Search for the cell housing the specified text and yield its [X, Y] center coordinate. 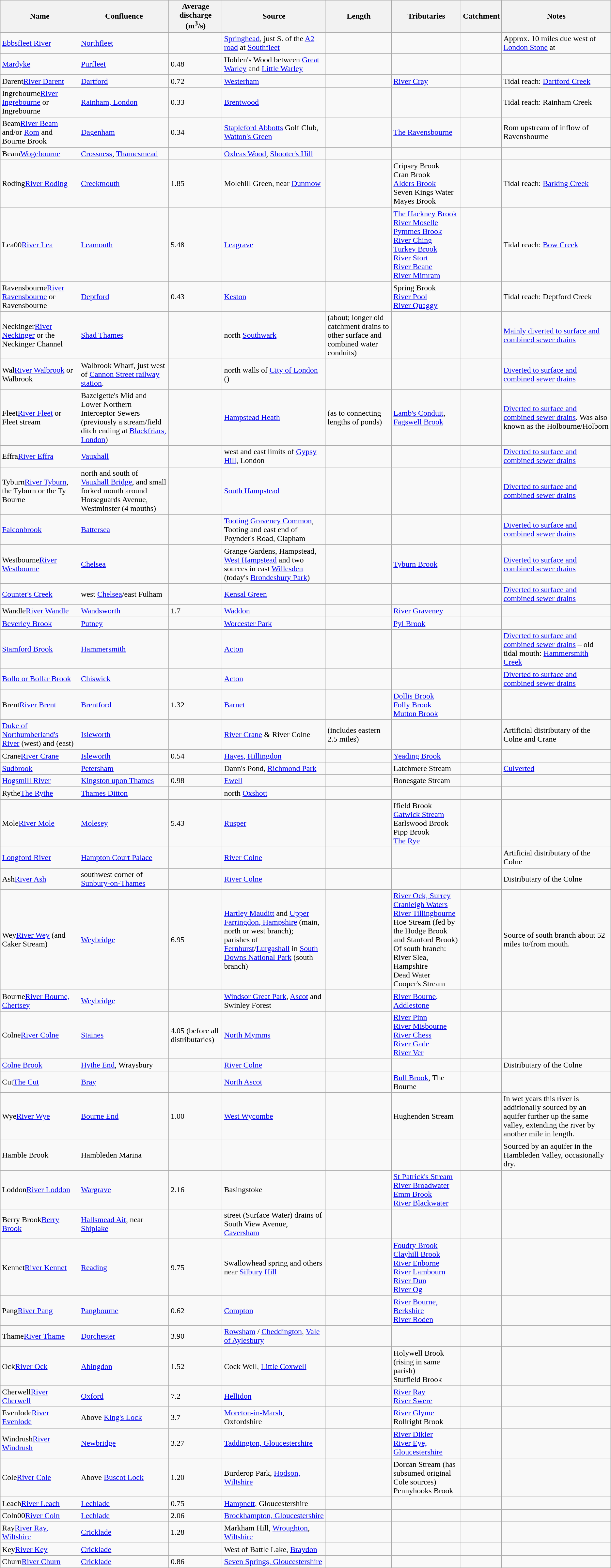
Stamford Brook [40, 649]
Worcester Park [274, 623]
Bourne End [124, 1116]
Source [274, 16]
In wet years this river is additionally sourced by an aquifer further up the same valley, extending the river by another mile in length. [556, 1116]
0.34 [195, 132]
Spring Brook River Pool River Quaggy [426, 297]
Deptford [124, 297]
1.28 [195, 1532]
The Hackney Brook River Moselle Pymmes Brook River Ching Turkey Brook River Stort River Beane River Mimram [426, 245]
ColneRiver Colne [40, 1035]
River Cray [426, 81]
Kingston upon Thames [124, 781]
Rom upstream of inflow of Ravensbourne [556, 132]
Hambleden Marina [124, 1155]
street (Surface Water) drains of South View Avenue, Caversham [274, 1224]
River Graveney [426, 611]
KennetRiver Kennet [40, 1267]
Tributaries [426, 16]
5.48 [195, 245]
Taddington, Gloucestershire [274, 1443]
Oxford [124, 1396]
RytheThe Rythe [40, 793]
Leagrave [274, 245]
Duke of Northumberland's River (west) and (east) [40, 735]
WestbourneRiver Westbourne [40, 564]
Moreton-in-Marsh, Oxfordshire [274, 1417]
Leamouth [124, 245]
5.43 [195, 823]
Dorcan Stream (has subsumed original Cole sources)Pennyhooks Brook [426, 1477]
EffraRiver Effra [40, 456]
Latchmere Stream [426, 768]
Dagenham [124, 132]
Pyl Brook [426, 623]
Rusper [274, 823]
1.52 [195, 1366]
west Chelsea/east Fulham [124, 594]
Tidal reach: Deptford Creek [556, 297]
Notes [556, 16]
BourneRiver Bourne, Chertsey [40, 1000]
Tyburn Brook [426, 564]
3.90 [195, 1336]
Bonesgate Stream [426, 781]
Compton [274, 1311]
Hogsmill River [40, 781]
BeamWogebourne [40, 154]
Lea00River Lea [40, 245]
Approx. 10 miles due west of London Stone at [556, 43]
north Southwark [274, 335]
Vauxhall [124, 456]
Springhead, just S. of the A2 road at Southfleet [274, 43]
Westerham [274, 81]
Tidal reach: Dartford Creek [556, 81]
Diverted to surface and combined sewer drains. Was also known as the Holbourne/Holborn [556, 418]
RavensbourneRiver Ravensbourne or Ravensbourne [40, 297]
Culverted [556, 768]
DarentRiver Darent [40, 81]
3.7 [195, 1417]
MoleRiver Mole [40, 823]
Staines [124, 1035]
Oxleas Wood, Shooter's Hill [274, 154]
Counter's Creek [40, 594]
southwest corner of Sunbury-on-Thames [124, 879]
0.43 [195, 297]
LoddonRiver Loddon [40, 1190]
West Wycombe [274, 1116]
Rainham, London [124, 102]
Shad Thames [124, 335]
West of Battle Lake, Braydon [274, 1549]
Tooting Graveney Common, Tooting and east end of Poynder's Road, Clapham [274, 530]
9.75 [195, 1267]
Hughenden Stream [426, 1116]
Hampton Court Palace [124, 857]
Brockhampton, Gloucestershire [274, 1515]
Reading [124, 1267]
Foudry Brook Clayhill Brook River Enborne River Lambourn River Dun River Og [426, 1267]
Bazelgette's Mid and Lower Northern Interceptor Sewers (previously a stream/field ditch ending at Blackfriars, London) [124, 418]
Tidal reach: Bow Creek [556, 245]
Waddon [274, 611]
RodingRiver Roding [40, 184]
Keston [274, 297]
0.72 [195, 81]
WalRiver Walbrook or Walbrook [40, 374]
South Hampstead [274, 491]
Beverley Brook [40, 623]
Hellidon [274, 1396]
WindrushRiver Windrush [40, 1443]
Dann's Pond, Richmond Park [274, 768]
Battersea [124, 530]
0.48 [195, 64]
Falconbrook [40, 530]
LeachRiver Leach [40, 1503]
Bollo or Bollar Brook [40, 679]
Chelsea [124, 564]
Seven Springs, Gloucestershire [274, 1561]
River Bourne, Addlestone [426, 1000]
Mainly diverted to surface and combined sewer drains [556, 335]
Stapleford Abbotts Golf Club, Watton's Green [274, 132]
WandleRiver Wandle [40, 611]
Kensal Green [274, 594]
Tidal reach: Rainham Creek [556, 102]
Lamb's Conduit, Fagswell Brook [426, 418]
River Crane & River Colne [274, 735]
Ifield BrookGatwick StreamEarlswood BrookPipp Brook The Rye [426, 823]
Ebbsfleet River [40, 43]
1.32 [195, 705]
1.00 [195, 1116]
(as to connecting lengths of ponds) [359, 418]
Tidal reach: Barking Creek [556, 184]
Pangbourne [124, 1311]
RayRiver Ray, Wiltshire [40, 1532]
Hampstead Heath [274, 418]
Bull Brook, The Bourne [426, 1082]
KeyRiver Key [40, 1549]
Ewell [274, 781]
north walls of City of London () [274, 374]
Dartford [124, 81]
Source of south branch about 52 miles to/from mouth. [556, 940]
7.2 [195, 1396]
CherwellRiver Cherwell [40, 1396]
AshRiver Ash [40, 879]
River Ray River Swere [426, 1396]
Name [40, 16]
Brentford [124, 705]
Brentwood [274, 102]
WyeRiver Wye [40, 1116]
Barnet [274, 705]
0.86 [195, 1561]
Hythe End, Wraysbury [124, 1065]
WeyRiver Wey (and Caker Stream) [40, 940]
Yeading Brook [426, 756]
1.7 [195, 611]
Chiswick [124, 679]
Northfleet [124, 43]
Averagedischarge(m3/s) [195, 16]
Basingstoke [274, 1190]
Crossness, Thamesmead [124, 154]
Sudbrook [40, 768]
(includes eastern 2.5 miles) [359, 735]
Hampnett, Gloucestershire [274, 1503]
OckRiver Ock [40, 1366]
Bray [124, 1082]
Artificial distributary of the Colne [556, 857]
Dollis Brook Folly Brook Mutton Brook [426, 705]
west and east limits of Gypsy Hill, London [274, 456]
Creekmouth [124, 184]
north Oxshott [274, 793]
Dorchester [124, 1336]
Swallowhead spring and others near Silbury Hill [274, 1267]
EvenlodeRiver Evenlode [40, 1417]
Above Buscot Lock [124, 1477]
River Bourne, Berkshire River Roden [426, 1311]
Petersham [124, 768]
Holden's Wood between Great Warley and Little Warley [274, 64]
NeckingerRiver Neckinger or the Neckinger Channel [40, 335]
Putney [124, 623]
CraneRiver Crane [40, 756]
BrentRiver Brent [40, 705]
Markham Hill, Wroughton, Wiltshire [274, 1532]
4.05 (before all distributaries) [195, 1035]
ColeRiver Cole [40, 1477]
Wandsworth [124, 611]
2.06 [195, 1515]
Molehill Green, near Dunmow [274, 184]
Cripsey BrookCran BrookAlders Brook Seven Kings Water Mayes Brook [426, 184]
0.33 [195, 102]
River DiklerRiver Eye, Gloucestershire [426, 1443]
Length [359, 16]
3.27 [195, 1443]
Longford River [40, 857]
Newbridge [124, 1443]
1.20 [195, 1477]
Windsor Great Park, Ascot and Swinley Forest [274, 1000]
Molesey [124, 823]
BeamRiver Beam and/or Rom and Bourne Brook [40, 132]
Walbrook Wharf, just west of Cannon Street railway station. [124, 374]
north and south of Vauxhall Bridge, and small forked mouth around Horseguards Avenue, Westminster (4 mouths) [124, 491]
Coln00River Coln [40, 1515]
0.54 [195, 756]
Hammersmith [124, 649]
Burderop Park, Hodson, Wiltshire [274, 1477]
Artificial distributary of the Colne and Crane [556, 735]
Colne Brook [40, 1065]
Hamble Brook [40, 1155]
ChurnRiver Churn [40, 1561]
Abingdon [124, 1366]
6.95 [195, 940]
River Pinn River Misbourne River Chess River Gade River Ver [426, 1035]
Wargrave [124, 1190]
CutThe Cut [40, 1082]
North Mymms [274, 1035]
Rowsham / Cheddington, Vale of Aylesbury [274, 1336]
Berry BrookBerry Brook [40, 1224]
FleetRiver Fleet or Fleet stream [40, 418]
Catchment [481, 16]
Purfleet [124, 64]
PangRiver Pang [40, 1311]
IngrebourneRiver Ingrebourne or Ingrebourne [40, 102]
Confluence [124, 16]
0.62 [195, 1311]
Thames Ditton [124, 793]
Above King's Lock [124, 1417]
River GlymeRollright Brook [426, 1417]
Grange Gardens, Hampstead, West Hampstead and two sources in east Willesden (today's Brondesbury Park) [274, 564]
St Patrick's Stream River Broadwater Emm Brook River Blackwater [426, 1190]
0.75 [195, 1503]
Hayes, Hillingdon [274, 756]
Diverted to surface and combined sewer drains – old tidal mouth: Hammersmith Creek [556, 649]
Hallsmead Ait, near Shiplake [124, 1224]
The Ravensbourne [426, 132]
(about; longer old catchment drains to other surface and combined water conduits) [359, 335]
North Ascot [274, 1082]
Mardyke [40, 64]
TyburnRiver Tyburn, the Tyburn or the Ty Bourne [40, 491]
1.85 [195, 184]
ThameRiver Thame [40, 1336]
2.16 [195, 1190]
Sourced by an aquifer in the Hambleden Valley, occasionally dry. [556, 1155]
0.98 [195, 781]
Holywell Brook (rising in same parish)Stutfield Brook [426, 1366]
Cock Well, Little Coxwell [274, 1366]
